Scan for the cell matching the given text and deliver its (x, y) coordinate at center. 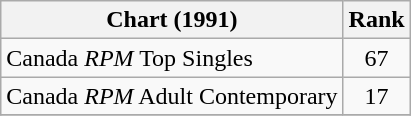
17 (376, 96)
Canada RPM Adult Contemporary (172, 96)
Canada RPM Top Singles (172, 58)
Rank (376, 20)
Chart (1991) (172, 20)
67 (376, 58)
